Extract the [x, y] coordinate from the center of the cell holding the provided text.  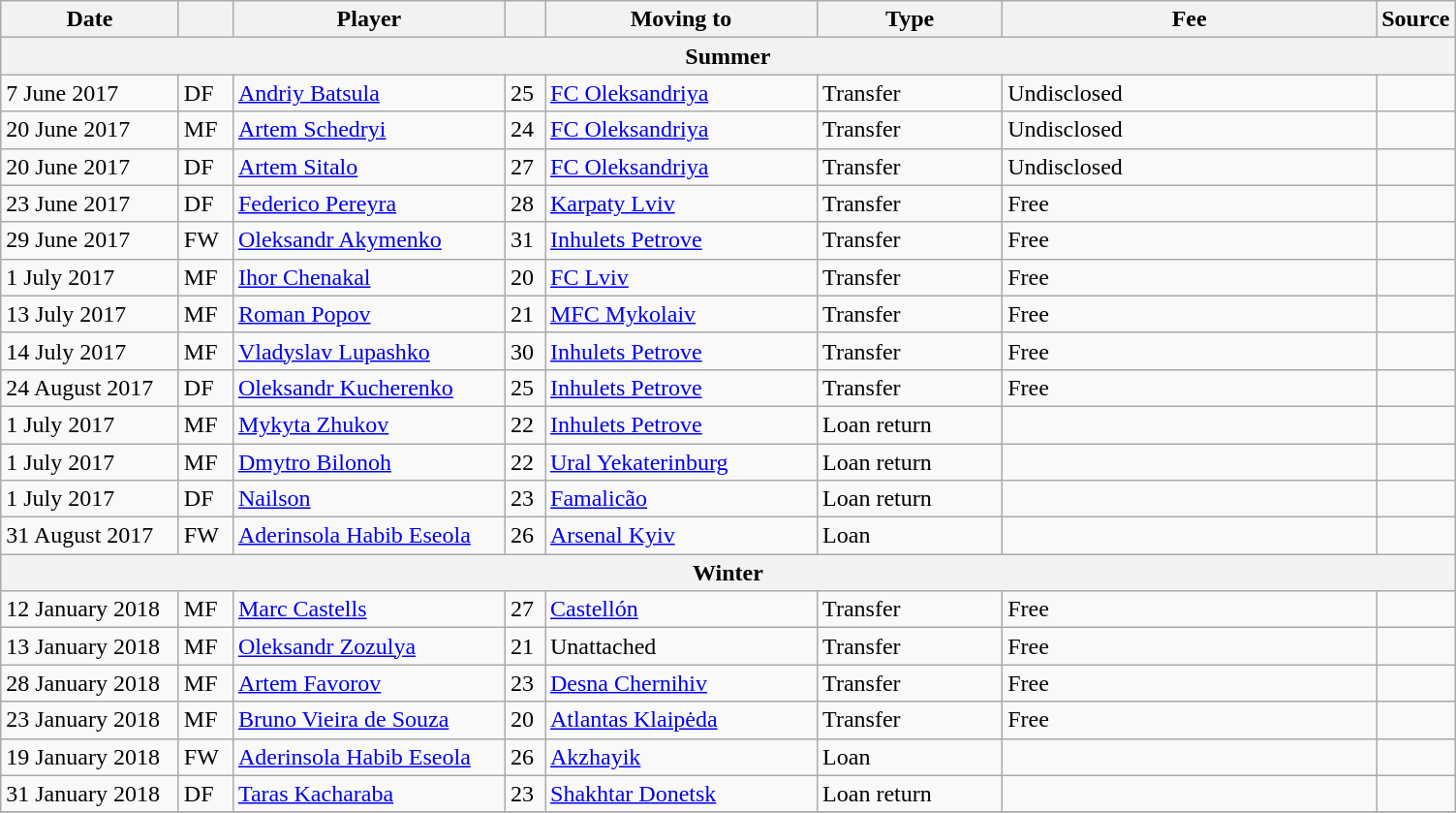
FC Lviv [680, 277]
Date [90, 19]
31 August 2017 [90, 536]
Ihor Chenakal [368, 277]
MFC Mykolaiv [680, 314]
Mykyta Zhukov [368, 424]
Dmytro Bilonoh [368, 462]
Oleksandr Kucherenko [368, 388]
31 January 2018 [90, 794]
Shakhtar Donetsk [680, 794]
29 June 2017 [90, 240]
Unattached [680, 646]
Winter [728, 573]
Oleksandr Zozulya [368, 646]
Ural Yekaterinburg [680, 462]
24 [525, 130]
Castellón [680, 610]
Moving to [680, 19]
Fee [1190, 19]
14 July 2017 [90, 351]
Marc Castells [368, 610]
Karpaty Lviv [680, 203]
30 [525, 351]
23 January 2018 [90, 720]
28 January 2018 [90, 683]
31 [525, 240]
Andriy Batsula [368, 93]
Federico Pereyra [368, 203]
Taras Kacharaba [368, 794]
Atlantas Klaipėda [680, 720]
Source [1416, 19]
13 July 2017 [90, 314]
7 June 2017 [90, 93]
Famalicão [680, 499]
Type [911, 19]
Bruno Vieira de Souza [368, 720]
Artem Sitalo [368, 167]
Player [368, 19]
Desna Chernihiv [680, 683]
Summer [728, 56]
Artem Schedryi [368, 130]
Arsenal Kyiv [680, 536]
Vladyslav Lupashko [368, 351]
24 August 2017 [90, 388]
Oleksandr Akymenko [368, 240]
Akzhayik [680, 757]
13 January 2018 [90, 646]
12 January 2018 [90, 610]
19 January 2018 [90, 757]
23 June 2017 [90, 203]
Artem Favorov [368, 683]
28 [525, 203]
Nailson [368, 499]
Roman Popov [368, 314]
